Pinpoint the cell where the given text exists, returning its (X, Y) midpoint coordinate. 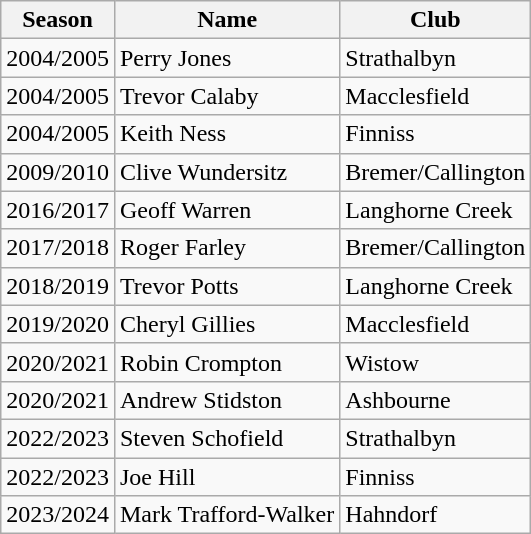
Roger Farley (226, 248)
Joe Hill (226, 477)
2009/2010 (58, 172)
Club (436, 20)
Steven Schofield (226, 438)
Clive Wundersitz (226, 172)
2016/2017 (58, 210)
Andrew Stidston (226, 400)
2018/2019 (58, 286)
Keith Ness (226, 134)
Geoff Warren (226, 210)
Trevor Potts (226, 286)
Perry Jones (226, 58)
2017/2018 (58, 248)
2019/2020 (58, 324)
Trevor Calaby (226, 96)
Name (226, 20)
Season (58, 20)
Robin Crompton (226, 362)
Cheryl Gillies (226, 324)
2023/2024 (58, 515)
Ashbourne (436, 400)
Wistow (436, 362)
Mark Trafford-Walker (226, 515)
Hahndorf (436, 515)
